Extract the (x, y) coordinate from the center of the cell holding the provided text.  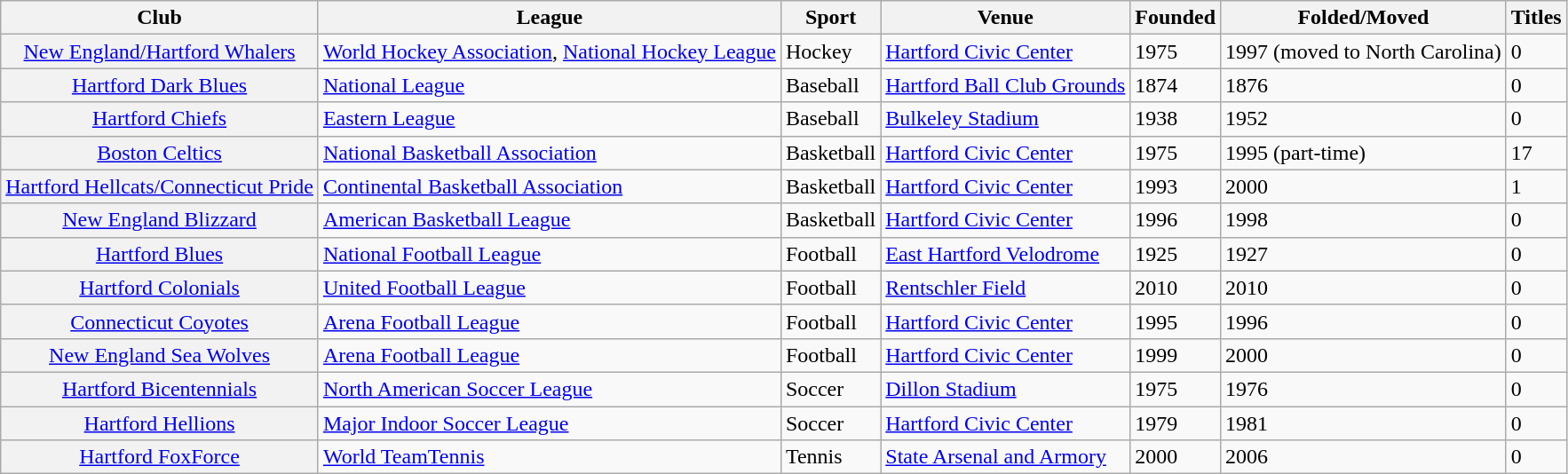
East Hartford Velodrome (1005, 254)
1995 (part-time) (1364, 153)
2006 (1364, 457)
Sport (830, 18)
American Basketball League (549, 220)
North American Soccer League (549, 389)
1981 (1364, 423)
Rentschler Field (1005, 288)
National Basketball Association (549, 153)
Hartford Dark Blues (160, 85)
1999 (1176, 355)
1997 (moved to North Carolina) (1364, 51)
1979 (1176, 423)
United Football League (549, 288)
New England Blizzard (160, 220)
Hartford Bicentennials (160, 389)
Dillon Stadium (1005, 389)
Hartford Hellions (160, 423)
Major Indoor Soccer League (549, 423)
League (549, 18)
1952 (1364, 119)
Folded/Moved (1364, 18)
Bulkeley Stadium (1005, 119)
National League (549, 85)
Club (160, 18)
Boston Celtics (160, 153)
1976 (1364, 389)
1993 (1176, 186)
Hartford Hellcats/Connecticut Pride (160, 186)
Eastern League (549, 119)
Continental Basketball Association (549, 186)
Connecticut Coyotes (160, 321)
Venue (1005, 18)
17 (1536, 153)
World TeamTennis (549, 457)
1 (1536, 186)
1938 (1176, 119)
State Arsenal and Armory (1005, 457)
Hartford Ball Club Grounds (1005, 85)
Tennis (830, 457)
1876 (1364, 85)
New England Sea Wolves (160, 355)
Founded (1176, 18)
Hartford FoxForce (160, 457)
New England/Hartford Whalers (160, 51)
National Football League (549, 254)
World Hockey Association, National Hockey League (549, 51)
Hartford Blues (160, 254)
1925 (1176, 254)
Hartford Chiefs (160, 119)
Hockey (830, 51)
1995 (1176, 321)
1874 (1176, 85)
Titles (1536, 18)
Hartford Colonials (160, 288)
1998 (1364, 220)
1927 (1364, 254)
